Return the [x, y] coordinate for the center point of the cell that contains the specified text.  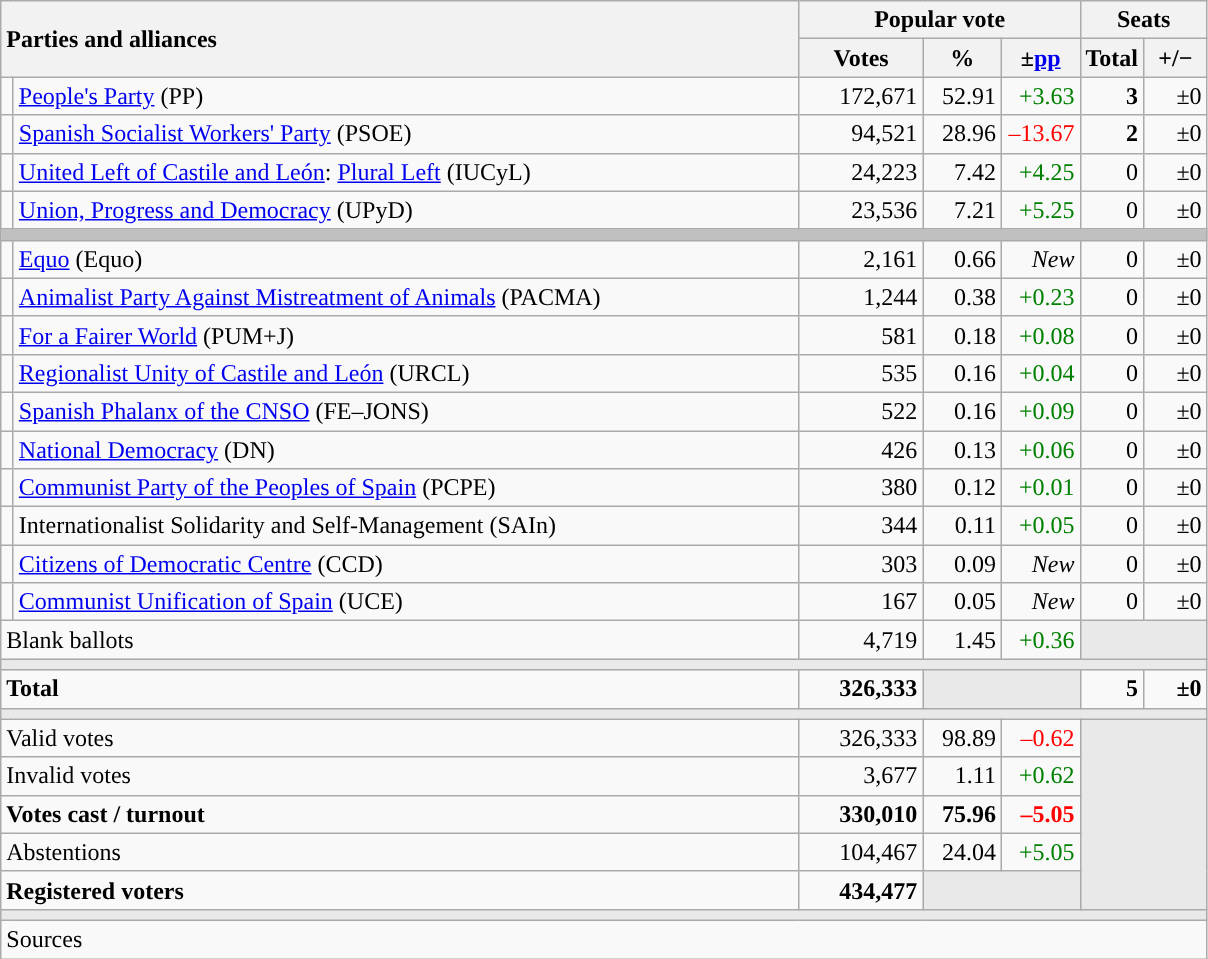
7.21 [962, 210]
Equo (Equo) [406, 259]
+/− [1176, 58]
Invalid votes [400, 776]
±pp [1040, 58]
Votes [861, 58]
0.66 [962, 259]
Spanish Socialist Workers' Party (PSOE) [406, 134]
Valid votes [400, 738]
+5.05 [1040, 852]
3,677 [861, 776]
24,223 [861, 172]
0.13 [962, 449]
167 [861, 602]
+4.25 [1040, 172]
426 [861, 449]
Seats [1144, 20]
0.18 [962, 335]
+0.09 [1040, 411]
98.89 [962, 738]
5 [1112, 689]
535 [861, 373]
–0.62 [1040, 738]
Sources [604, 939]
75.96 [962, 814]
+5.25 [1040, 210]
+0.62 [1040, 776]
+0.01 [1040, 488]
1.11 [962, 776]
+0.06 [1040, 449]
People's Party (PP) [406, 96]
434,477 [861, 890]
0.12 [962, 488]
Popular vote [940, 20]
28.96 [962, 134]
Union, Progress and Democracy (UPyD) [406, 210]
National Democracy (DN) [406, 449]
Parties and alliances [400, 39]
Blank ballots [400, 640]
Registered voters [400, 890]
% [962, 58]
1,244 [861, 297]
0.05 [962, 602]
Votes cast / turnout [400, 814]
Abstentions [400, 852]
0.11 [962, 526]
Communist Party of the Peoples of Spain (PCPE) [406, 488]
330,010 [861, 814]
+0.23 [1040, 297]
344 [861, 526]
For a Fairer World (PUM+J) [406, 335]
7.42 [962, 172]
1.45 [962, 640]
Communist Unification of Spain (UCE) [406, 602]
+0.08 [1040, 335]
52.91 [962, 96]
Spanish Phalanx of the CNSO (FE–JONS) [406, 411]
Internationalist Solidarity and Self-Management (SAIn) [406, 526]
94,521 [861, 134]
23,536 [861, 210]
Animalist Party Against Mistreatment of Animals (PACMA) [406, 297]
United Left of Castile and León: Plural Left (IUCyL) [406, 172]
3 [1112, 96]
24.04 [962, 852]
581 [861, 335]
+3.63 [1040, 96]
303 [861, 564]
380 [861, 488]
104,467 [861, 852]
Regionalist Unity of Castile and León (URCL) [406, 373]
–13.67 [1040, 134]
0.38 [962, 297]
172,671 [861, 96]
2,161 [861, 259]
+0.04 [1040, 373]
4,719 [861, 640]
522 [861, 411]
–5.05 [1040, 814]
+0.05 [1040, 526]
+0.36 [1040, 640]
Citizens of Democratic Centre (CCD) [406, 564]
0.09 [962, 564]
2 [1112, 134]
